Find where the given text appears and provide that cell's center as [x, y] coordinate. 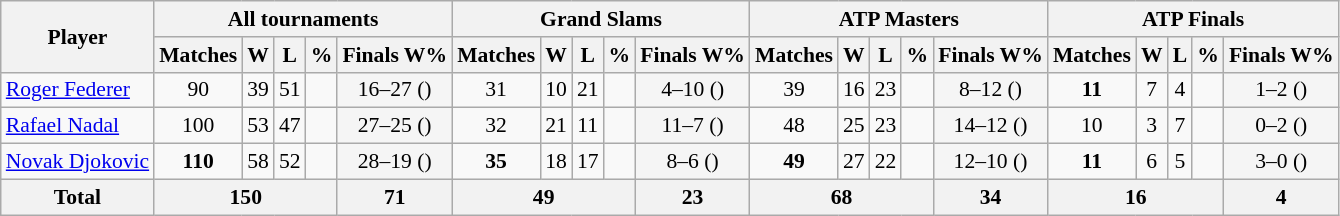
48 [794, 126]
0–2 () [1282, 126]
18 [556, 162]
90 [198, 90]
Rafael Nadal [78, 126]
5 [1180, 162]
53 [258, 126]
71 [394, 197]
8–12 () [990, 90]
3 [1152, 126]
68 [842, 197]
Player [78, 36]
51 [290, 90]
8–6 () [692, 162]
17 [588, 162]
58 [258, 162]
32 [496, 126]
16–27 () [394, 90]
11–7 () [692, 126]
14–12 () [990, 126]
22 [886, 162]
34 [990, 197]
25 [854, 126]
ATP Finals [1194, 19]
27–25 () [394, 126]
12–10 () [990, 162]
27 [854, 162]
All tournaments [303, 19]
Total [78, 197]
6 [1152, 162]
1–2 () [1282, 90]
28–19 () [394, 162]
150 [246, 197]
4–10 () [692, 90]
Grand Slams [601, 19]
Novak Djokovic [78, 162]
47 [290, 126]
Roger Federer [78, 90]
31 [496, 90]
110 [198, 162]
ATP Masters [899, 19]
3–0 () [1282, 162]
52 [290, 162]
100 [198, 126]
35 [496, 162]
